Detect which cell encompasses the target text, then output its [x, y] center coordinate. 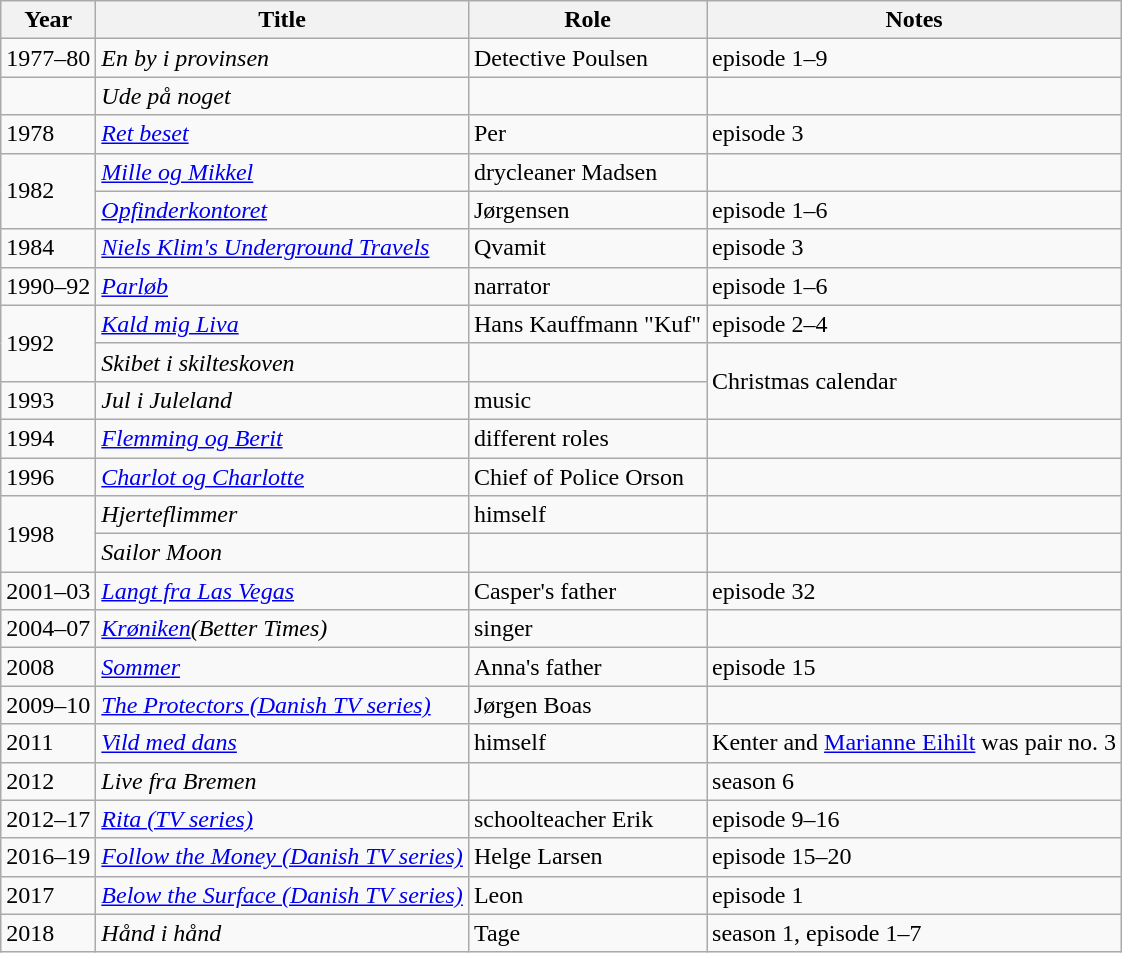
Hånd i hånd [282, 933]
1977–80 [48, 58]
Opfinderkontoret [282, 210]
Ude på noget [282, 96]
episode 1 [914, 895]
2009–10 [48, 705]
Charlot og Charlotte [282, 477]
2011 [48, 743]
narrator [587, 286]
Kald mig Liva [282, 324]
En by i provinsen [282, 58]
Title [282, 20]
Anna's father [587, 667]
Sommer [282, 667]
2016–19 [48, 857]
Hans Kauffmann "Kuf" [587, 324]
different roles [587, 438]
2008 [48, 667]
Leon [587, 895]
schoolteacher Erik [587, 819]
Mille og Mikkel [282, 172]
Tage [587, 933]
Niels Klim's Underground Travels [282, 248]
1993 [48, 400]
1998 [48, 534]
Hjerteflimmer [282, 515]
Christmas calendar [914, 381]
2017 [48, 895]
Jul i Juleland [282, 400]
1978 [48, 134]
episode 15–20 [914, 857]
1992 [48, 343]
Skibet i skilteskoven [282, 362]
Jørgen Boas [587, 705]
Sailor Moon [282, 553]
Per [587, 134]
Rita (TV series) [282, 819]
1994 [48, 438]
Role [587, 20]
2012–17 [48, 819]
Kenter and Marianne Eihilt was pair no. 3 [914, 743]
music [587, 400]
2012 [48, 781]
1996 [48, 477]
1984 [48, 248]
Follow the Money (Danish TV series) [282, 857]
Parløb [282, 286]
Year [48, 20]
Langt fra Las Vegas [282, 591]
Below the Surface (Danish TV series) [282, 895]
Detective Poulsen [587, 58]
episode 32 [914, 591]
Casper's father [587, 591]
Flemming og Berit [282, 438]
season 1, episode 1–7 [914, 933]
2001–03 [48, 591]
Krøniken(Better Times) [282, 629]
2018 [48, 933]
Live fra Bremen [282, 781]
Qvamit [587, 248]
episode 9–16 [914, 819]
2004–07 [48, 629]
season 6 [914, 781]
Jørgensen [587, 210]
Notes [914, 20]
episode 2–4 [914, 324]
Chief of Police Orson [587, 477]
Ret beset [282, 134]
episode 15 [914, 667]
Helge Larsen [587, 857]
drycleaner Madsen [587, 172]
singer [587, 629]
episode 1–9 [914, 58]
Vild med dans [282, 743]
1990–92 [48, 286]
1982 [48, 191]
The Protectors (Danish TV series) [282, 705]
